Return the [X, Y] coordinate for the center point of the cell that contains the specified text.  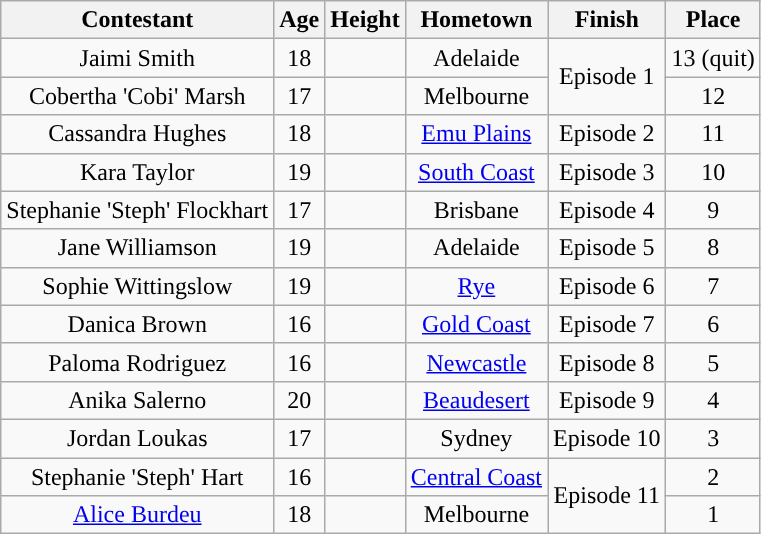
Anika Salerno [138, 400]
11 [713, 134]
Episode 1 [607, 77]
Hometown [476, 20]
8 [713, 248]
Sydney [476, 438]
Kara Taylor [138, 172]
12 [713, 96]
Paloma Rodriguez [138, 362]
Finish [607, 20]
Stephanie 'Steph' Flockhart [138, 210]
Jane Williamson [138, 248]
4 [713, 400]
South Coast [476, 172]
Jaimi Smith [138, 58]
Episode 8 [607, 362]
Stephanie 'Steph' Hart [138, 477]
Episode 10 [607, 438]
20 [300, 400]
Contestant [138, 20]
Central Coast [476, 477]
Jordan Loukas [138, 438]
Cobertha 'Cobi' Marsh [138, 96]
Episode 7 [607, 324]
Episode 3 [607, 172]
6 [713, 324]
2 [713, 477]
Alice Burdeu [138, 515]
Episode 5 [607, 248]
Episode 9 [607, 400]
Emu Plains [476, 134]
13 (quit) [713, 58]
Sophie Wittingslow [138, 286]
Episode 4 [607, 210]
Episode 2 [607, 134]
Episode 11 [607, 496]
Gold Coast [476, 324]
1 [713, 515]
10 [713, 172]
Newcastle [476, 362]
Age [300, 20]
Beaudesert [476, 400]
3 [713, 438]
Place [713, 20]
Cassandra Hughes [138, 134]
Danica Brown [138, 324]
Height [365, 20]
Rye [476, 286]
Brisbane [476, 210]
Episode 6 [607, 286]
5 [713, 362]
9 [713, 210]
7 [713, 286]
